Scan for the cell matching the given text and deliver its [X, Y] coordinate at center. 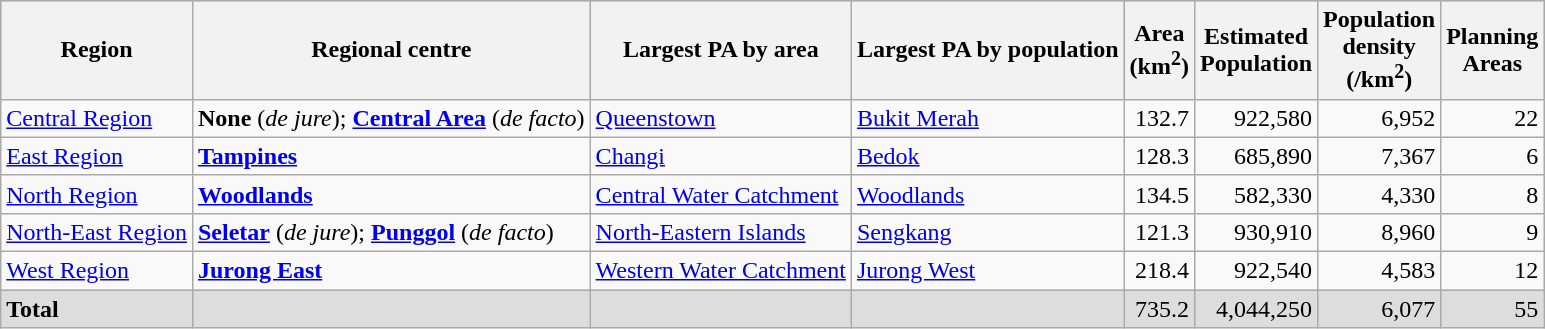
Jurong West [988, 271]
6 [1492, 156]
922,580 [1256, 118]
Region [97, 50]
Western Water Catchment [720, 271]
735.2 [1159, 309]
None (de jure); Central Area (de facto) [391, 118]
121.3 [1159, 232]
218.4 [1159, 271]
930,910 [1256, 232]
Area(km2) [1159, 50]
Largest PA by area [720, 50]
4,330 [1380, 194]
128.3 [1159, 156]
4,044,250 [1256, 309]
North Region [97, 194]
Changi [720, 156]
West Region [97, 271]
582,330 [1256, 194]
Seletar (de jure); Punggol (de facto) [391, 232]
6,077 [1380, 309]
4,583 [1380, 271]
9 [1492, 232]
132.7 [1159, 118]
8 [1492, 194]
Largest PA by population [988, 50]
134.5 [1159, 194]
North-Eastern Islands [720, 232]
Bedok [988, 156]
Bukit Merah [988, 118]
55 [1492, 309]
7,367 [1380, 156]
922,540 [1256, 271]
PlanningAreas [1492, 50]
Total [97, 309]
East Region [97, 156]
Central Water Catchment [720, 194]
Sengkang [988, 232]
685,890 [1256, 156]
Jurong East [391, 271]
6,952 [1380, 118]
Tampines [391, 156]
Queenstown [720, 118]
Populationdensity(/km2) [1380, 50]
8,960 [1380, 232]
Regional centre [391, 50]
22 [1492, 118]
North-East Region [97, 232]
12 [1492, 271]
EstimatedPopulation [1256, 50]
Central Region [97, 118]
